Detect which cell encompasses the target text, then output its [X, Y] center coordinate. 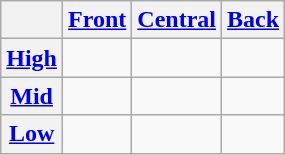
Mid [32, 96]
Low [32, 134]
High [32, 58]
Front [98, 20]
Central [177, 20]
Back [254, 20]
